For the text-containing cell, return its midpoint in (X, Y) coordinate format. 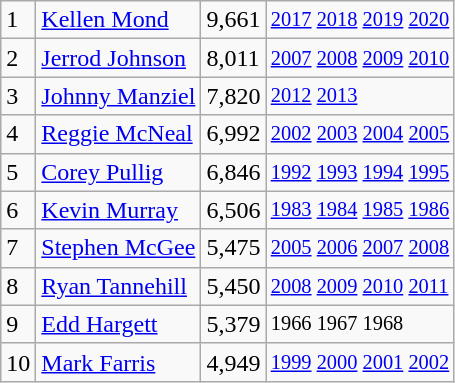
9,661 (234, 20)
1992 1993 1994 1995 (360, 172)
2002 2003 2004 2005 (360, 134)
Edd Hargett (118, 324)
Stephen McGee (118, 248)
1999 2000 2001 2002 (360, 362)
2007 2008 2009 2010 (360, 58)
2 (18, 58)
Jerrod Johnson (118, 58)
5,379 (234, 324)
2012 2013 (360, 96)
4 (18, 134)
3 (18, 96)
4,949 (234, 362)
6,992 (234, 134)
7,820 (234, 96)
Kevin Murray (118, 210)
Mark Farris (118, 362)
6,506 (234, 210)
2008 2009 2010 2011 (360, 286)
10 (18, 362)
Corey Pullig (118, 172)
8,011 (234, 58)
2017 2018 2019 2020 (360, 20)
1983 1984 1985 1986 (360, 210)
5,475 (234, 248)
2005 2006 2007 2008 (360, 248)
Johnny Manziel (118, 96)
1966 1967 1968 (360, 324)
6,846 (234, 172)
9 (18, 324)
7 (18, 248)
Reggie McNeal (118, 134)
8 (18, 286)
5 (18, 172)
1 (18, 20)
5,450 (234, 286)
Kellen Mond (118, 20)
Ryan Tannehill (118, 286)
6 (18, 210)
